Return [X, Y] of the center of cell containing provided text 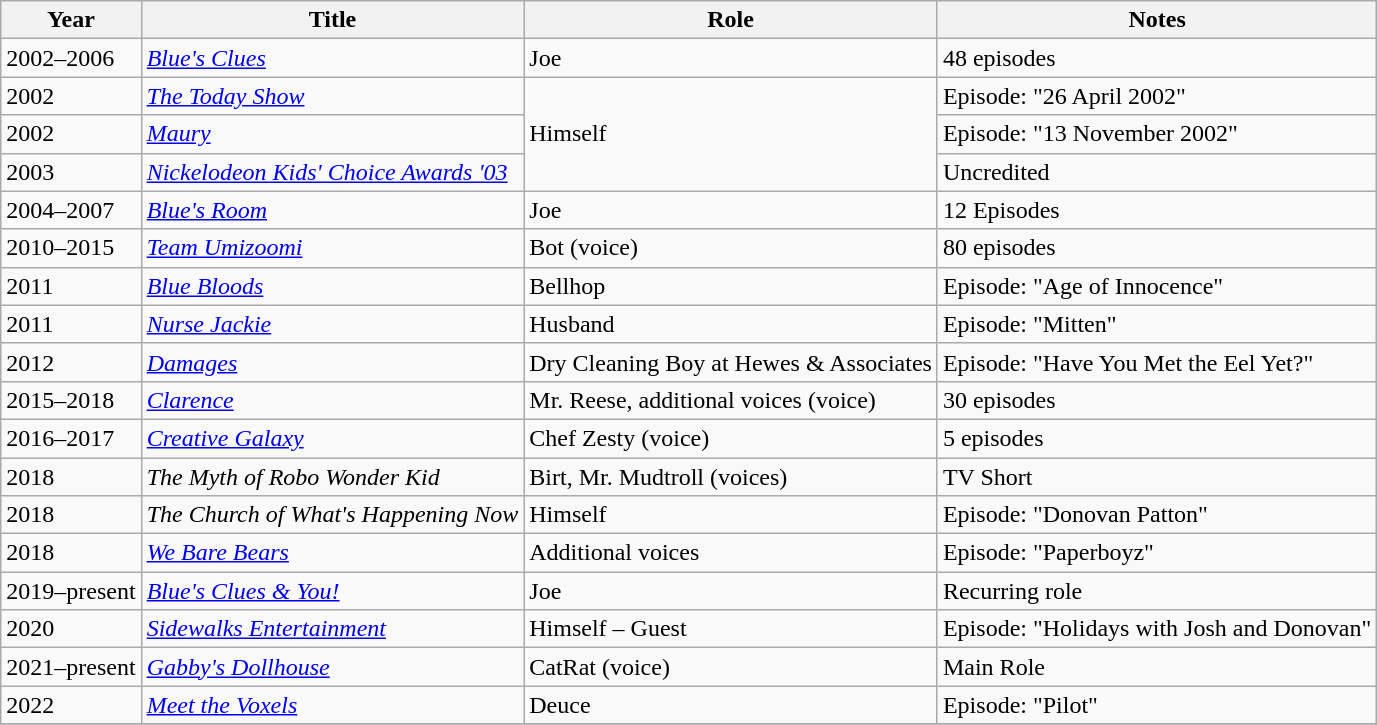
Clarence [332, 400]
CatRat (voice) [731, 667]
Blue's Clues & You! [332, 591]
2015–2018 [71, 400]
We Bare Bears [332, 553]
Chef Zesty (voice) [731, 438]
The Myth of Robo Wonder Kid [332, 477]
2003 [71, 172]
Main Role [1156, 667]
2016–2017 [71, 438]
Creative Galaxy [332, 438]
2020 [71, 629]
Episode: "Holidays with Josh and Donovan" [1156, 629]
30 episodes [1156, 400]
2002–2006 [71, 58]
2004–2007 [71, 210]
Year [71, 20]
Episode: "Mitten" [1156, 324]
80 episodes [1156, 248]
48 episodes [1156, 58]
Role [731, 20]
2010–2015 [71, 248]
Episode: "Age of Innocence" [1156, 286]
Blue Bloods [332, 286]
12 Episodes [1156, 210]
Nickelodeon Kids' Choice Awards '03 [332, 172]
Himself – Guest [731, 629]
TV Short [1156, 477]
Gabby's Dollhouse [332, 667]
Additional voices [731, 553]
Uncredited [1156, 172]
Bellhop [731, 286]
Husband [731, 324]
2022 [71, 705]
Sidewalks Entertainment [332, 629]
Blue's Clues [332, 58]
Episode: "Have You Met the Eel Yet?" [1156, 362]
Episode: "13 November 2002" [1156, 134]
Episode: "26 April 2002" [1156, 96]
2012 [71, 362]
2019–present [71, 591]
Meet the Voxels [332, 705]
Maury [332, 134]
The Church of What's Happening Now [332, 515]
Nurse Jackie [332, 324]
Episode: "Pilot" [1156, 705]
2021–present [71, 667]
Team Umizoomi [332, 248]
Title [332, 20]
Dry Cleaning Boy at Hewes & Associates [731, 362]
Mr. Reese, additional voices (voice) [731, 400]
Episode: "Donovan Patton" [1156, 515]
5 episodes [1156, 438]
Deuce [731, 705]
Birt, Mr. Mudtroll (voices) [731, 477]
Bot (voice) [731, 248]
Notes [1156, 20]
Episode: "Paperboyz" [1156, 553]
Recurring role [1156, 591]
Blue's Room [332, 210]
Damages [332, 362]
The Today Show [332, 96]
